Locate the cell with the specified text and output its (x, y) center coordinate. 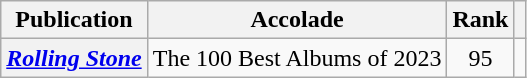
Rank (480, 20)
Rolling Stone (74, 58)
95 (480, 58)
The 100 Best Albums of 2023 (297, 58)
Accolade (297, 20)
Publication (74, 20)
